Pinpoint the cell where the given text exists, returning its (x, y) midpoint coordinate. 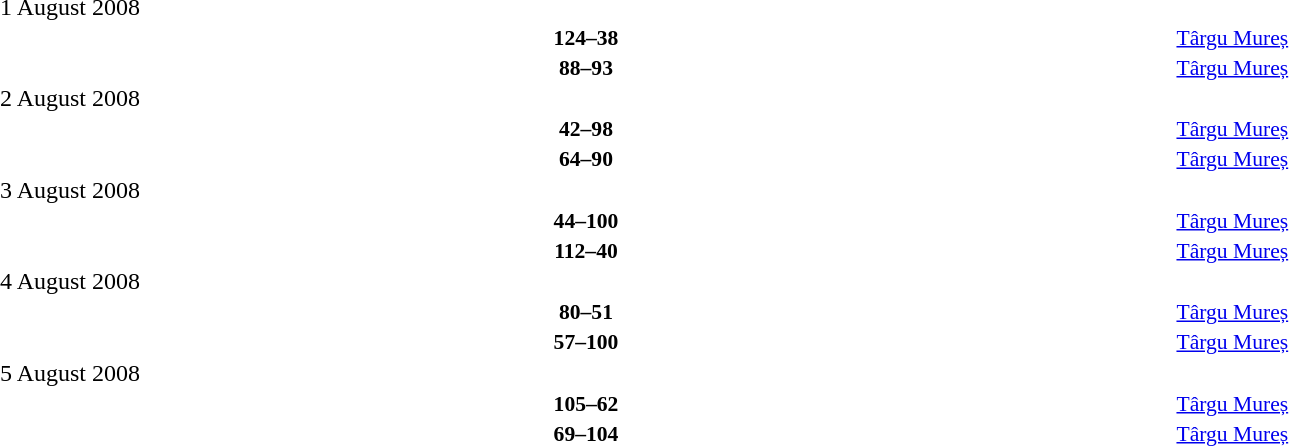
42–98 (586, 129)
124–38 (586, 38)
105–62 (586, 404)
88–93 (586, 68)
112–40 (586, 250)
64–90 (586, 159)
57–100 (586, 342)
44–100 (586, 220)
80–51 (586, 312)
